Return the (x, y) coordinate for the center point of the cell that contains the specified text.  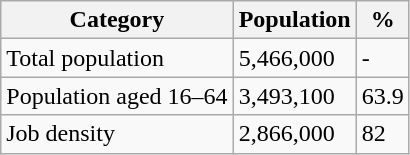
% (382, 20)
Population aged 16–64 (117, 96)
Category (117, 20)
82 (382, 134)
Population (294, 20)
Job density (117, 134)
2,866,000 (294, 134)
Total population (117, 58)
- (382, 58)
3,493,100 (294, 96)
63.9 (382, 96)
5,466,000 (294, 58)
